Scan for the cell matching the given text and deliver its (X, Y) coordinate at center. 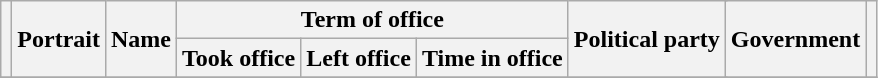
Left office (359, 58)
Portrait (59, 39)
Government (795, 39)
Name (140, 39)
Term of office (373, 20)
Took office (239, 58)
Political party (646, 39)
Time in office (492, 58)
